Capture the cell that displays the provided text and extract its [x, y] central coordinate. 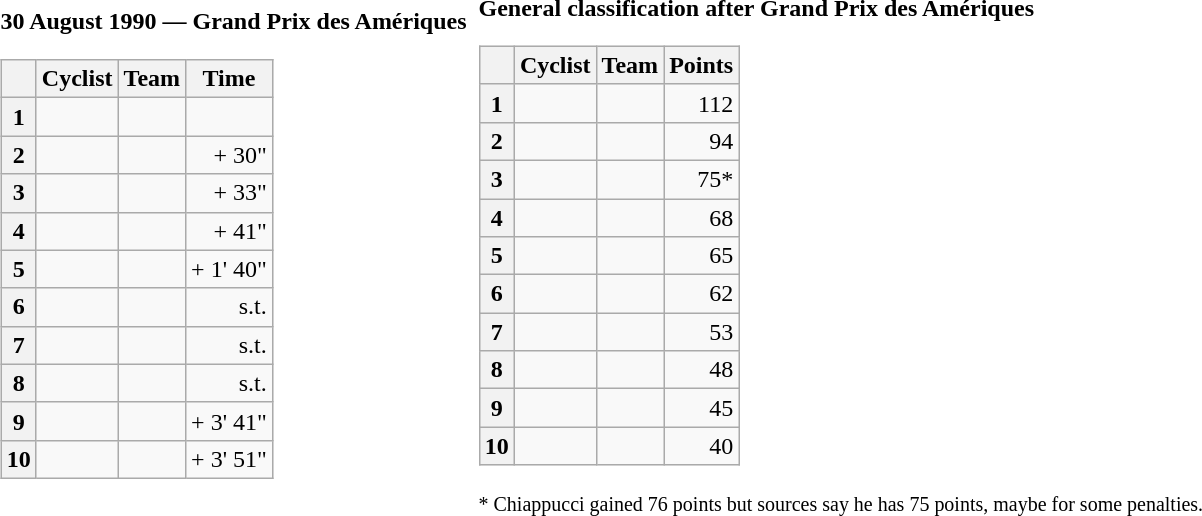
Points [702, 65]
75* [702, 179]
62 [702, 294]
48 [702, 370]
Time [230, 79]
53 [702, 332]
68 [702, 217]
+ 41" [230, 231]
45 [702, 408]
112 [702, 103]
+ 3' 51" [230, 459]
+ 1' 40" [230, 269]
94 [702, 141]
+ 3' 41" [230, 421]
+ 33" [230, 193]
65 [702, 256]
40 [702, 446]
+ 30" [230, 155]
